Find where the given text appears and provide that cell's center as (x, y) coordinate. 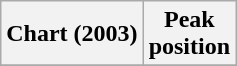
Peakposition (189, 34)
Chart (2003) (72, 34)
